Return the (x, y) coordinate for the center point of the cell that contains the specified text.  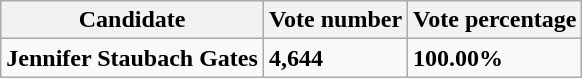
100.00% (495, 58)
4,644 (335, 58)
Candidate (132, 20)
Vote number (335, 20)
Vote percentage (495, 20)
Jennifer Staubach Gates (132, 58)
